Scan for the cell matching the given text and deliver its [x, y] coordinate at center. 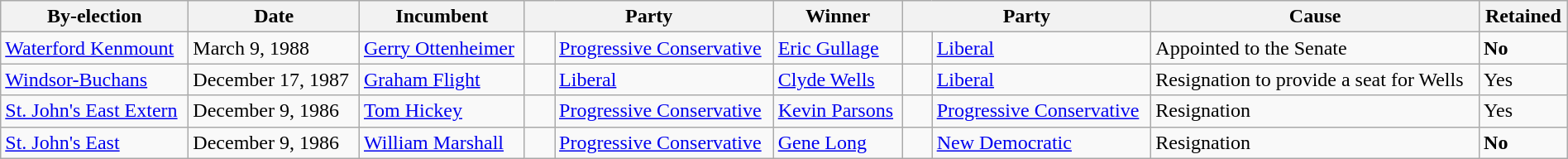
Resignation to provide a seat for Wells [1315, 79]
Tom Hickey [442, 111]
Winner [838, 17]
Retained [1523, 17]
March 9, 1988 [275, 48]
St. John's East [94, 142]
By-election [94, 17]
Waterford Kenmount [94, 48]
Kevin Parsons [838, 111]
Windsor-Buchans [94, 79]
Appointed to the Senate [1315, 48]
Graham Flight [442, 79]
December 17, 1987 [275, 79]
Gerry Ottenheimer [442, 48]
William Marshall [442, 142]
Clyde Wells [838, 79]
New Democratic [1042, 142]
Gene Long [838, 142]
St. John's East Extern [94, 111]
Incumbent [442, 17]
Eric Gullage [838, 48]
Date [275, 17]
Cause [1315, 17]
